Return [x, y] of the center of cell containing provided text 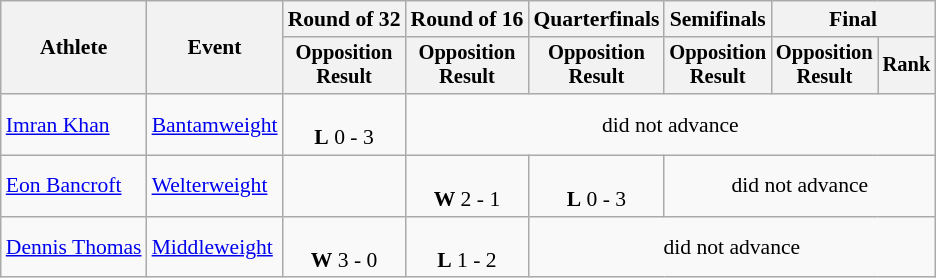
L 1 - 2 [466, 248]
Athlete [74, 48]
W 2 - 1 [466, 186]
Welterweight [215, 186]
Rank [907, 66]
Bantamweight [215, 124]
Eon Bancroft [74, 186]
Semifinals [718, 19]
Quarterfinals [596, 19]
Imran Khan [74, 124]
Round of 16 [466, 19]
Dennis Thomas [74, 248]
W 3 - 0 [344, 248]
Round of 32 [344, 19]
Event [215, 48]
Middleweight [215, 248]
Final [853, 19]
